Capture the cell that displays the provided text and extract its [X, Y] central coordinate. 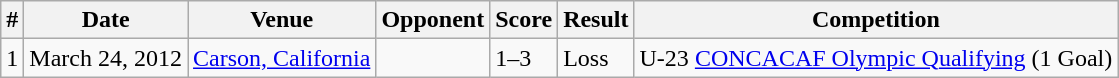
Venue [282, 20]
Date [106, 20]
Loss [596, 58]
Result [596, 20]
U-23 CONCACAF Olympic Qualifying (1 Goal) [876, 58]
1–3 [524, 58]
1 [12, 58]
Opponent [433, 20]
Carson, California [282, 58]
March 24, 2012 [106, 58]
Competition [876, 20]
Score [524, 20]
# [12, 20]
